Pinpoint the cell where the given text exists, returning its (X, Y) midpoint coordinate. 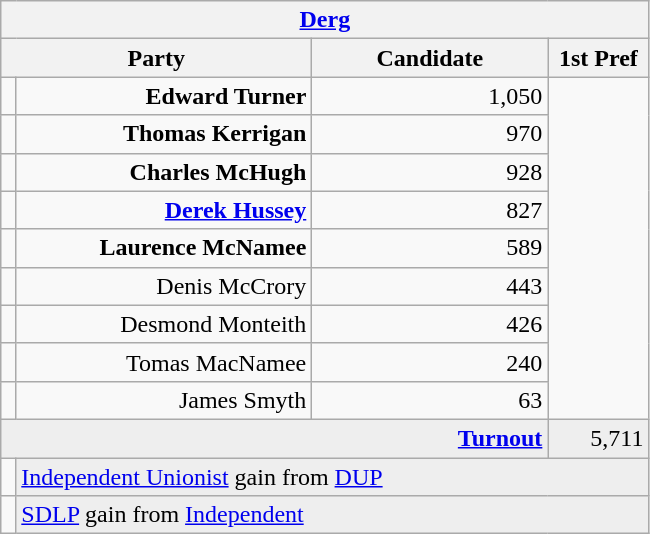
Derg (325, 20)
240 (430, 362)
443 (430, 286)
Turnout (274, 438)
5,711 (598, 438)
1,050 (430, 96)
James Smyth (164, 400)
Denis McCrory (164, 286)
Party (156, 58)
Thomas Kerrigan (164, 134)
SDLP gain from Independent (332, 515)
Charles McHugh (164, 172)
426 (430, 324)
827 (430, 210)
Tomas MacNamee (164, 362)
Derek Hussey (164, 210)
Edward Turner (164, 96)
928 (430, 172)
63 (430, 400)
Candidate (430, 58)
Independent Unionist gain from DUP (332, 477)
589 (430, 248)
1st Pref (598, 58)
Desmond Monteith (164, 324)
970 (430, 134)
Laurence McNamee (164, 248)
